Capture the cell that displays the provided text and extract its (X, Y) central coordinate. 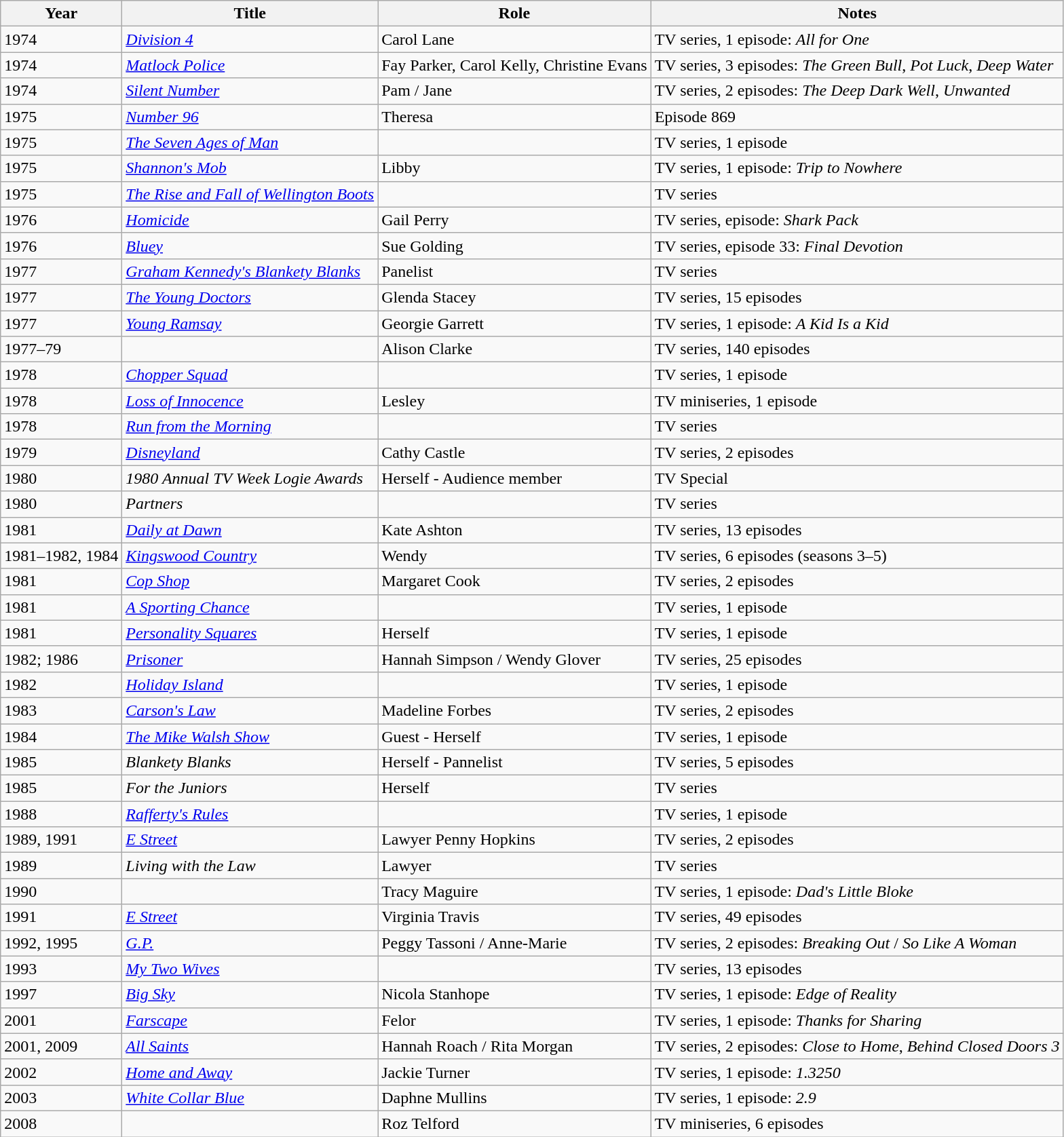
TV series, 1 episode: Trip to Nowhere (857, 168)
Lawyer Penny Hopkins (514, 840)
Herself - Audience member (514, 478)
2001, 2009 (61, 1046)
White Collar Blue (250, 1098)
Nicola Stanhope (514, 995)
Tracy Maguire (514, 891)
Libby (514, 168)
Rafferty's Rules (250, 814)
2008 (61, 1123)
Matlock Police (250, 65)
1990 (61, 891)
Living with the Law (250, 866)
1997 (61, 995)
TV series, 1 episode: All for One (857, 39)
Chopper Squad (250, 375)
1984 (61, 736)
Title (250, 14)
Wendy (514, 556)
Homicide (250, 220)
Loss of Innocence (250, 401)
Sue Golding (514, 246)
Partners (250, 504)
TV series, episode 33: Final Devotion (857, 246)
The Seven Ages of Man (250, 142)
Virginia Travis (514, 917)
The Rise and Fall of Wellington Boots (250, 194)
1993 (61, 969)
Graham Kennedy's Blankety Blanks (250, 271)
TV series, 1 episode: Thanks for Sharing (857, 1020)
TV series, 2 episodes: Breaking Out / So Like A Woman (857, 943)
1988 (61, 814)
TV Special (857, 478)
Georgie Garrett (514, 324)
Notes (857, 14)
TV series, 3 episodes: The Green Bull, Pot Luck, Deep Water (857, 65)
Year (61, 14)
1989, 1991 (61, 840)
1977–79 (61, 349)
Panelist (514, 271)
TV series, 2 episodes: The Deep Dark Well, Unwanted (857, 91)
Disneyland (250, 452)
Gail Perry (514, 220)
Division 4 (250, 39)
Glenda Stacey (514, 297)
TV series, 49 episodes (857, 917)
My Two Wives (250, 969)
The Young Doctors (250, 297)
TV series, 6 episodes (seasons 3–5) (857, 556)
Episode 869 (857, 117)
1982; 1986 (61, 659)
TV miniseries, 1 episode (857, 401)
A Sporting Chance (250, 607)
1983 (61, 710)
1992, 1995 (61, 943)
1980 Annual TV Week Logie Awards (250, 478)
Pam / Jane (514, 91)
TV series, 5 episodes (857, 763)
All Saints (250, 1046)
Blankety Blanks (250, 763)
Margaret Cook (514, 581)
2002 (61, 1072)
Big Sky (250, 995)
TV miniseries, 6 episodes (857, 1123)
2001 (61, 1020)
Cop Shop (250, 581)
Alison Clarke (514, 349)
Holiday Island (250, 685)
TV series, 15 episodes (857, 297)
Personality Squares (250, 633)
Role (514, 14)
Run from the Morning (250, 427)
Young Ramsay (250, 324)
TV series, 140 episodes (857, 349)
Felor (514, 1020)
1979 (61, 452)
1991 (61, 917)
Roz Telford (514, 1123)
TV series, 1 episode: 2.9 (857, 1098)
Jackie Turner (514, 1072)
TV series, 1 episode: Dad's Little Bloke (857, 891)
Hannah Simpson / Wendy Glover (514, 659)
Silent Number (250, 91)
TV series, 25 episodes (857, 659)
Kingswood Country (250, 556)
Carson's Law (250, 710)
Bluey (250, 246)
TV series, episode: Shark Pack (857, 220)
Hannah Roach / Rita Morgan (514, 1046)
Lesley (514, 401)
Daily at Dawn (250, 530)
1981–1982, 1984 (61, 556)
Madeline Forbes (514, 710)
Prisoner (250, 659)
TV series, 1 episode: Edge of Reality (857, 995)
Peggy Tassoni / Anne-Marie (514, 943)
Home and Away (250, 1072)
For the Juniors (250, 788)
TV series, 1 episode: A Kid Is a Kid (857, 324)
TV series, 1 episode: 1.3250 (857, 1072)
2003 (61, 1098)
Herself - Pannelist (514, 763)
1982 (61, 685)
Farscape (250, 1020)
G.P. (250, 943)
1989 (61, 866)
Lawyer (514, 866)
The Mike Walsh Show (250, 736)
Shannon's Mob (250, 168)
Cathy Castle (514, 452)
Theresa (514, 117)
Guest - Herself (514, 736)
Number 96 (250, 117)
Daphne Mullins (514, 1098)
Kate Ashton (514, 530)
Carol Lane (514, 39)
TV series, 2 episodes: Close to Home, Behind Closed Doors 3 (857, 1046)
Fay Parker, Carol Kelly, Christine Evans (514, 65)
